Provide the [x, y] coordinate of the cell's center where the given text is located.  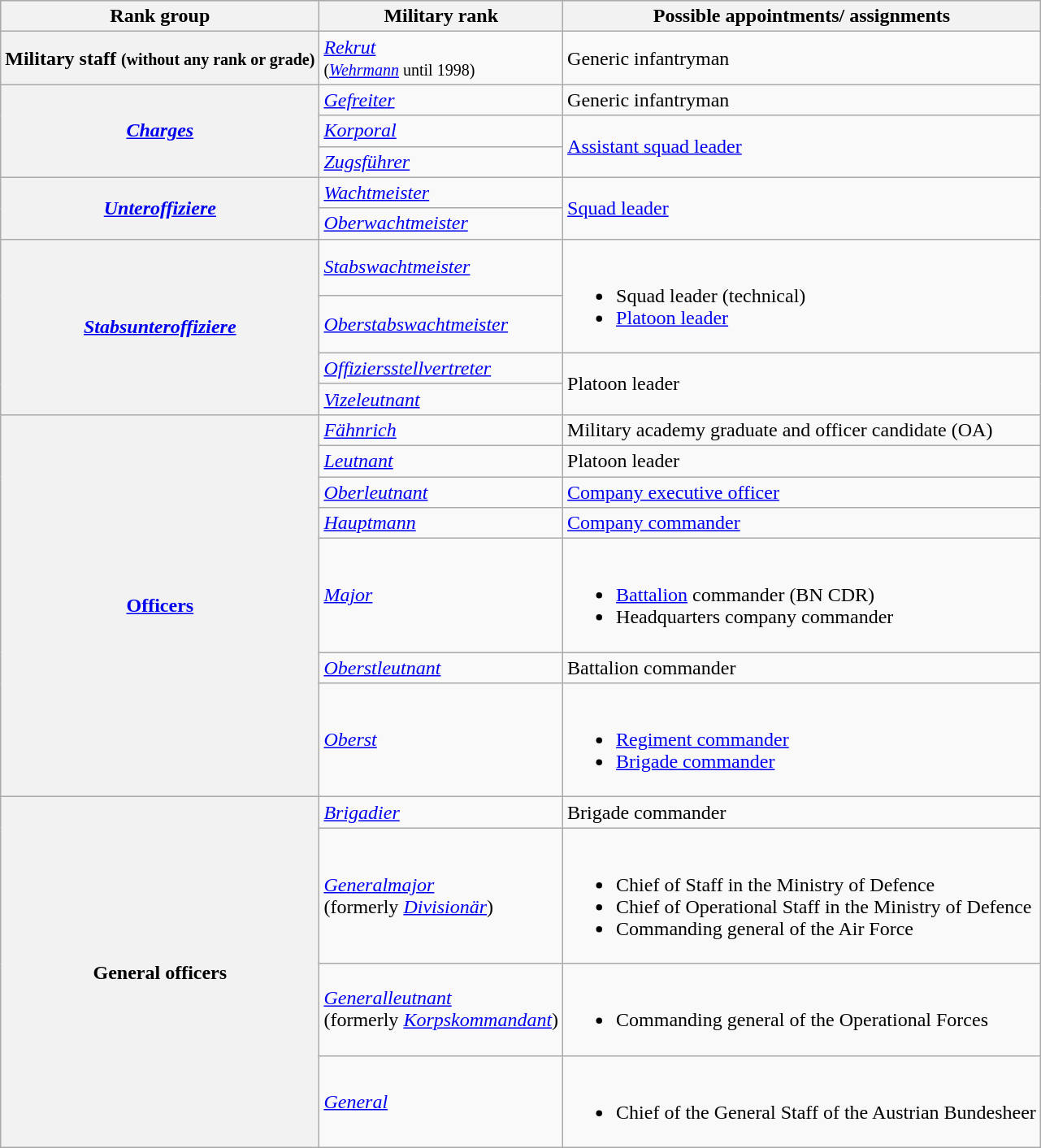
Brigadier [441, 812]
Generalleutnant(formerly Korpskommandant) [441, 1009]
Military staff (without any rank or grade) [160, 58]
Hauptmann [441, 523]
Squad leader [802, 208]
Brigade commander [802, 812]
Vizeleutnant [441, 399]
Commanding general of the Operational Forces [802, 1009]
Unteroffiziere [160, 208]
Gefreiter [441, 100]
Oberstleutnant [441, 668]
General officers [160, 972]
Company executive officer [802, 492]
Stabswachtmeister [441, 267]
Chief of the General Staff of the Austrian Bundesheer [802, 1102]
Assistant squad leader [802, 146]
Oberstabswachtmeister [441, 324]
Squad leader (technical)Platoon leader [802, 296]
Charges [160, 131]
Generalmajor(formerly Divisionär) [441, 895]
Fähnrich [441, 430]
Oberleutnant [441, 492]
Rank group [160, 16]
Rekrut(Wehrmann until 1998) [441, 58]
Offiziersstellvertreter [441, 368]
Military rank [441, 16]
Military academy graduate and officer candidate (OA) [802, 430]
Regiment commanderBrigade commander [802, 740]
Possible appointments/ assignments [802, 16]
Oberwachtmeister [441, 223]
Battalion commander [802, 668]
Wachtmeister [441, 193]
Chief of Staff in the Ministry of DefenceChief of Operational Staff in the Ministry of DefenceCommanding general of the Air Force [802, 895]
Stabsunteroffiziere [160, 327]
Zugsführer [441, 162]
General [441, 1102]
Company commander [802, 523]
Major [441, 596]
Battalion commander (BN CDR)Headquarters company commander [802, 596]
Officers [160, 605]
Leutnant [441, 461]
Korporal [441, 131]
Oberst [441, 740]
